Search for the cell housing the specified text and yield its (X, Y) center coordinate. 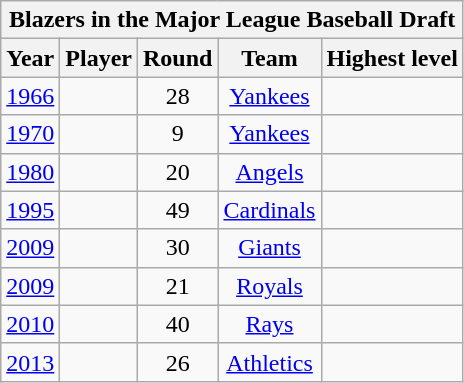
1995 (30, 210)
2010 (30, 324)
Athletics (270, 362)
Royals (270, 286)
49 (178, 210)
Giants (270, 248)
Highest level (392, 58)
Player (99, 58)
1966 (30, 96)
1980 (30, 172)
Round (178, 58)
20 (178, 172)
30 (178, 248)
28 (178, 96)
26 (178, 362)
40 (178, 324)
9 (178, 134)
Blazers in the Major League Baseball Draft (232, 20)
Rays (270, 324)
1970 (30, 134)
Angels (270, 172)
2013 (30, 362)
21 (178, 286)
Year (30, 58)
Team (270, 58)
Cardinals (270, 210)
